Detect which cell encompasses the target text, then output its (X, Y) center coordinate. 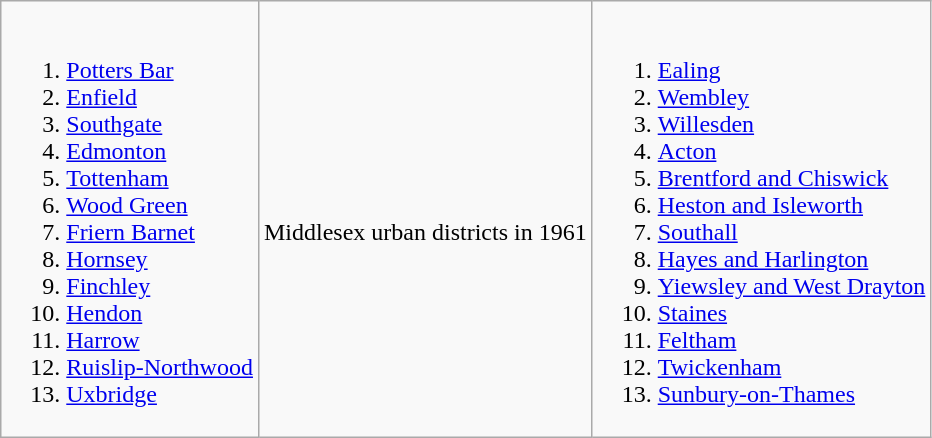
Middlesex urban districts in 1961 (425, 220)
Potters Bar Enfield Southgate Edmonton Tottenham Wood Green Friern Barnet Hornsey Finchley Hendon Harrow Ruislip-Northwood Uxbridge (130, 220)
